Find where the given text appears and provide that cell's center as [x, y] coordinate. 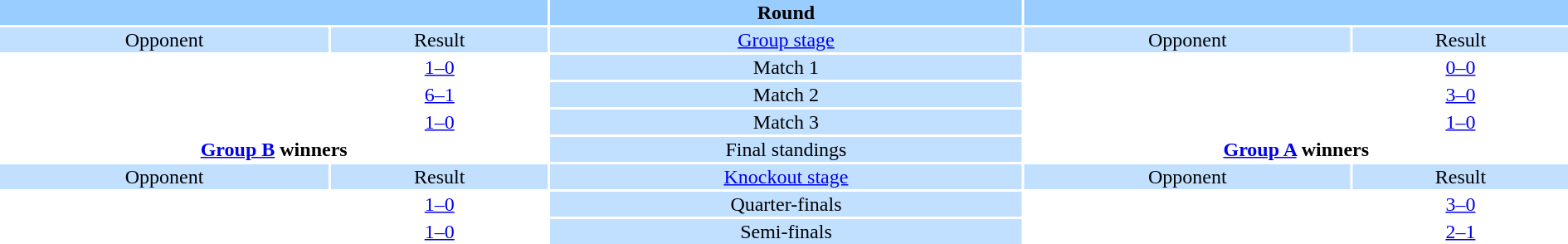
Quarter-finals [786, 204]
2–1 [1460, 232]
Final standings [786, 149]
Knockout stage [786, 177]
0–0 [1460, 67]
6–1 [440, 95]
Group B winners [274, 149]
Match 2 [786, 95]
Match 3 [786, 122]
Group stage [786, 40]
Match 1 [786, 67]
Group A winners [1296, 149]
Semi-finals [786, 232]
Round [786, 12]
